Locate the cell with the specified text and output its [X, Y] center coordinate. 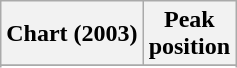
Chart (2003) [72, 34]
Peakposition [189, 34]
